Find where the given text appears and provide that cell's center as [x, y] coordinate. 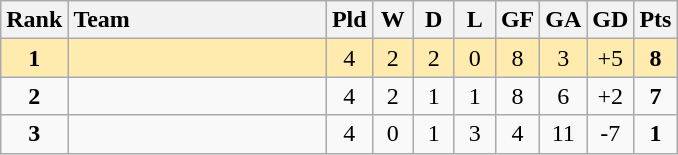
Rank [34, 20]
+2 [610, 96]
+5 [610, 58]
11 [564, 134]
7 [656, 96]
GD [610, 20]
6 [564, 96]
-7 [610, 134]
GA [564, 20]
Team [198, 20]
W [392, 20]
Pld [349, 20]
D [434, 20]
Pts [656, 20]
GF [517, 20]
L [474, 20]
